Determine the [x, y] coordinate at the center of the cell enclosing the given text.  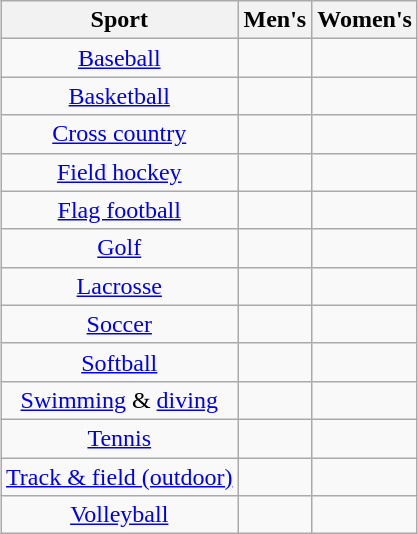
Men's [275, 20]
Tennis [120, 438]
Soccer [120, 324]
Baseball [120, 58]
Track & field (outdoor) [120, 477]
Field hockey [120, 172]
Cross country [120, 134]
Sport [120, 20]
Softball [120, 362]
Volleyball [120, 515]
Basketball [120, 96]
Swimming & diving [120, 400]
Lacrosse [120, 286]
Golf [120, 248]
Women's [365, 20]
Flag football [120, 210]
